From the cell containing the given text, extract its center point as (X, Y) coordinate. 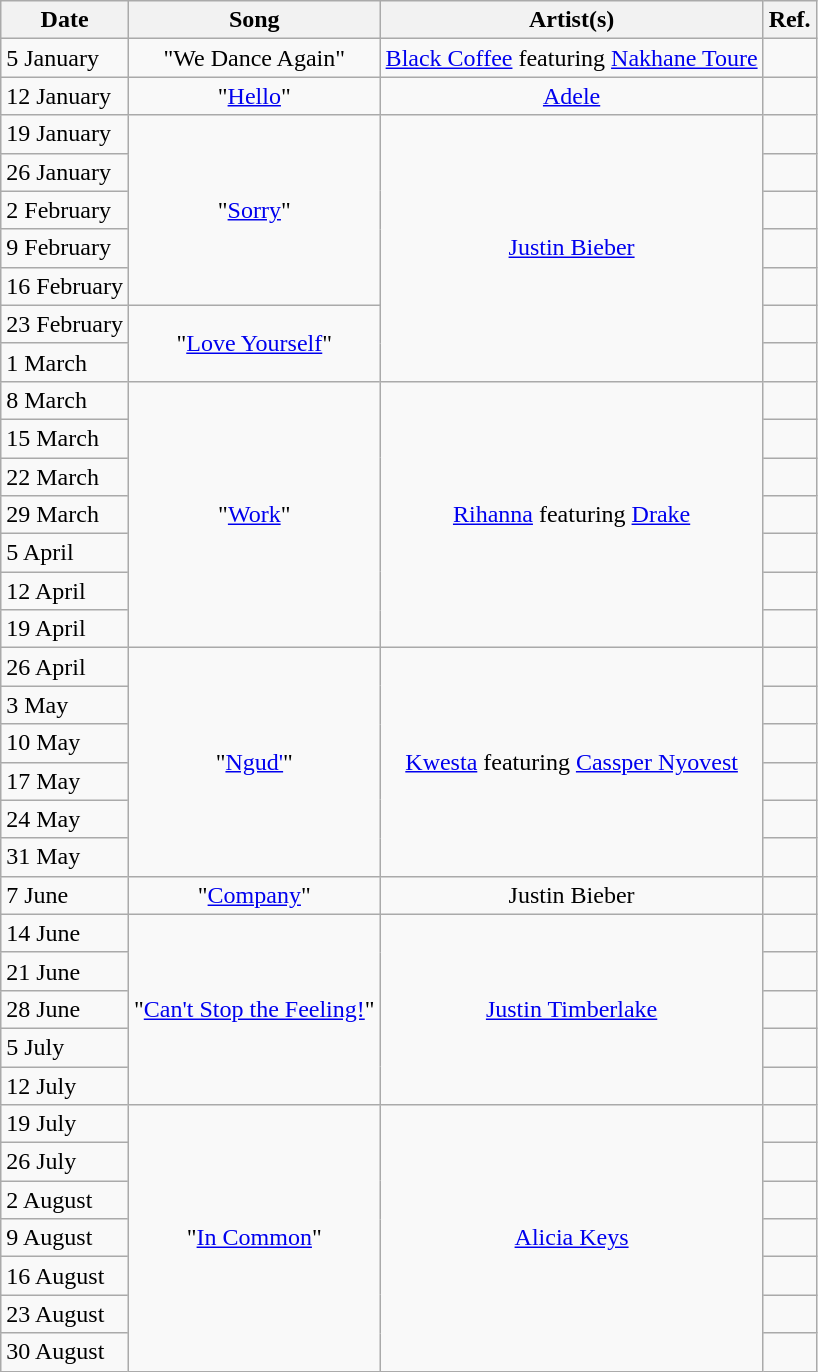
22 March (65, 477)
19 April (65, 629)
"Can't Stop the Feeling!" (254, 1009)
Date (65, 20)
30 August (65, 1352)
17 May (65, 781)
Justin Timberlake (572, 1009)
7 June (65, 895)
12 January (65, 96)
24 May (65, 819)
3 May (65, 705)
5 July (65, 1047)
"We Dance Again" (254, 58)
23 August (65, 1314)
31 May (65, 857)
26 April (65, 667)
"Love Yourself" (254, 343)
Rihanna featuring Drake (572, 514)
Artist(s) (572, 20)
Song (254, 20)
Black Coffee featuring Nakhane Toure (572, 58)
2 August (65, 1200)
Alicia Keys (572, 1238)
12 July (65, 1085)
"Hello" (254, 96)
"Work" (254, 514)
16 August (65, 1276)
21 June (65, 971)
1 March (65, 362)
5 April (65, 553)
Kwesta featuring Cassper Nyovest (572, 762)
5 January (65, 58)
14 June (65, 933)
8 March (65, 400)
15 March (65, 438)
9 February (65, 248)
"Company" (254, 895)
"In Common" (254, 1238)
12 April (65, 591)
10 May (65, 743)
26 July (65, 1162)
"Sorry" (254, 210)
29 March (65, 515)
19 January (65, 134)
28 June (65, 1009)
2 February (65, 210)
9 August (65, 1238)
16 February (65, 286)
Ref. (790, 20)
23 February (65, 324)
19 July (65, 1124)
26 January (65, 172)
"Ngud'" (254, 762)
Adele (572, 96)
